Identify which cell holds the provided text, then report its (x, y) central coordinate. 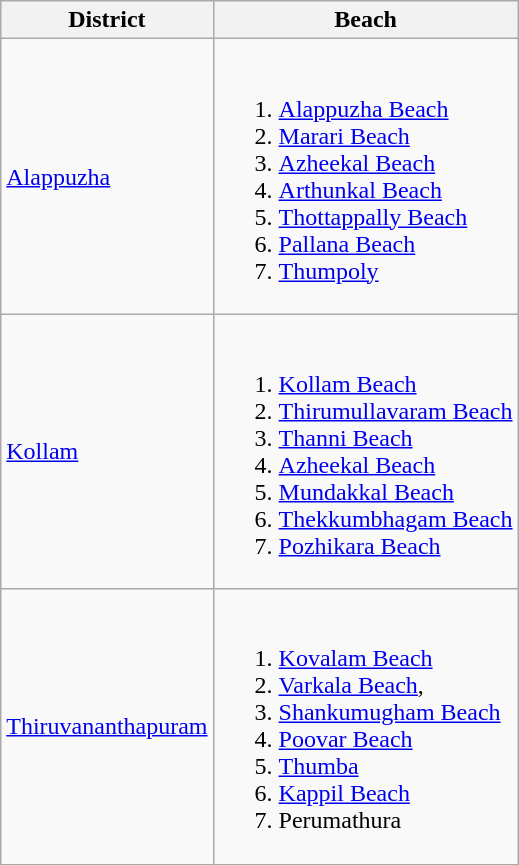
Kollam BeachThirumullavaram BeachThanni BeachAzheekal BeachMundakkal BeachThekkumbhagam BeachPozhikara Beach (366, 452)
District (107, 20)
Alappuzha BeachMarari BeachAzheekal BeachArthunkal BeachThottappally BeachPallana BeachThumpoly (366, 176)
Kovalam BeachVarkala Beach,Shankumugham BeachPoovar BeachThumbaKappil BeachPerumathura (366, 726)
Beach (366, 20)
Kollam (107, 452)
Thiruvananthapuram (107, 726)
Alappuzha (107, 176)
